Locate the cell with the specified text and output its [X, Y] center coordinate. 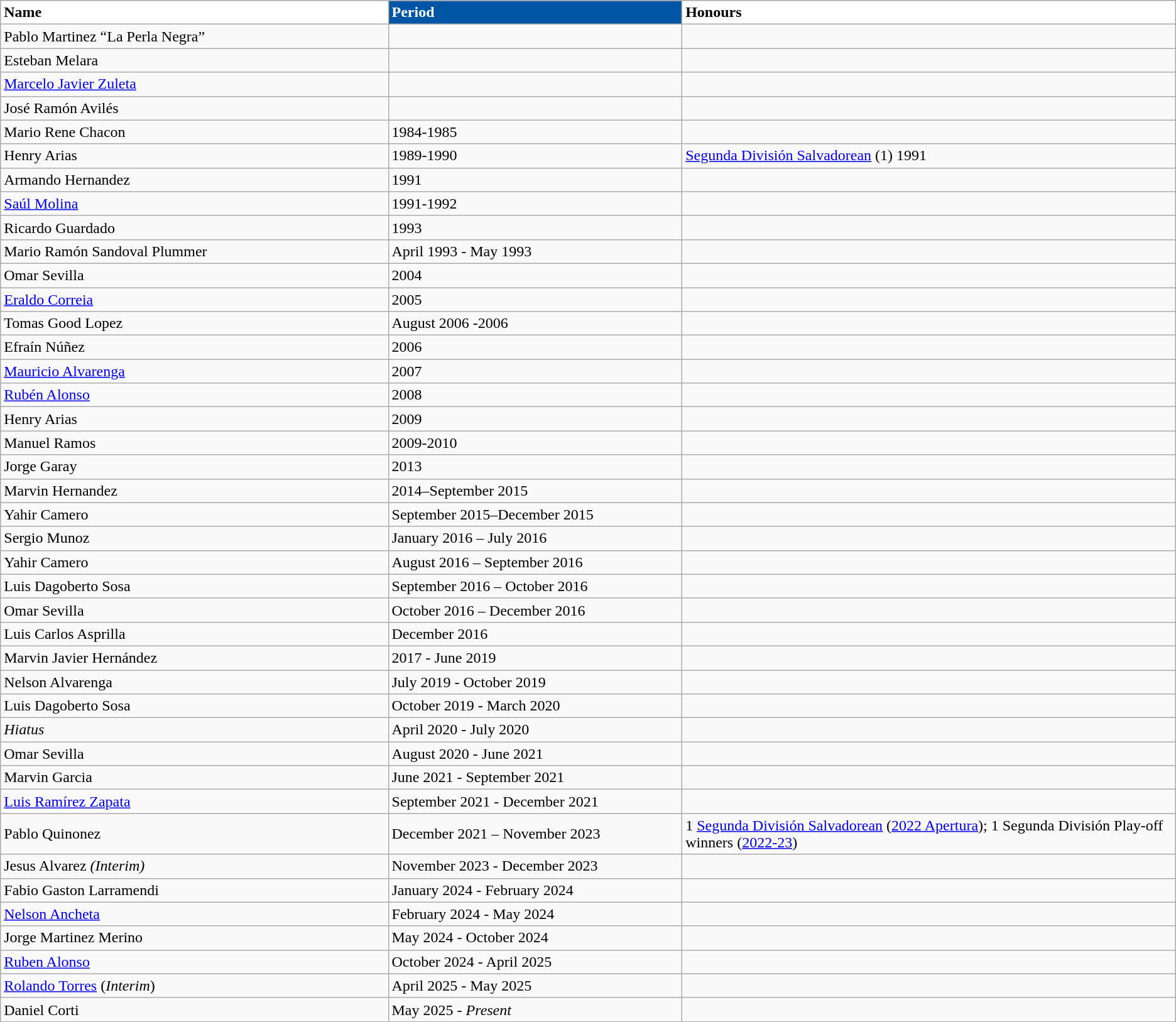
September 2015–December 2015 [535, 514]
October 2016 – December 2016 [535, 610]
April 1993 - May 1993 [535, 251]
2007 [535, 371]
2008 [535, 395]
Luis Ramírez Zapata [195, 802]
Saúl Molina [195, 204]
Fabio Gaston Larramendi [195, 890]
November 2023 - December 2023 [535, 866]
Pablo Martinez “La Perla Negra” [195, 36]
Marcelo Javier Zuleta [195, 84]
September 2021 - December 2021 [535, 802]
Jorge Garay [195, 467]
Rubén Alonso [195, 395]
Honours [929, 13]
1 Segunda División Salvadorean (2022 Apertura); 1 Segunda División Play-off winners (2022-23) [929, 834]
Marvin Javier Hernández [195, 658]
2009 [535, 419]
Period [535, 13]
Pablo Quinonez [195, 834]
Efraín Núñez [195, 347]
Ruben Alonso [195, 962]
Marvin Hernandez [195, 491]
May 2025 - Present [535, 1009]
Mauricio Alvarenga [195, 371]
José Ramón Avilés [195, 108]
January 2024 - February 2024 [535, 890]
1984-1985 [535, 132]
July 2019 - October 2019 [535, 682]
2017 - June 2019 [535, 658]
October 2024 - April 2025 [535, 962]
Nelson Ancheta [195, 914]
Sergio Munoz [195, 538]
August 2006 -2006 [535, 323]
Rolando Torres (Interim) [195, 986]
April 2025 - May 2025 [535, 986]
February 2024 - May 2024 [535, 914]
April 2020 - July 2020 [535, 730]
2004 [535, 275]
October 2019 - March 2020 [535, 706]
2006 [535, 347]
January 2016 – July 2016 [535, 538]
2013 [535, 467]
2009-2010 [535, 443]
Mario Rene Chacon [195, 132]
Eraldo Correia [195, 300]
Hiatus [195, 730]
1991-1992 [535, 204]
December 2016 [535, 634]
August 2016 – September 2016 [535, 562]
Armando Hernandez [195, 180]
Mario Ramón Sandoval Plummer [195, 251]
Daniel Corti [195, 1009]
2005 [535, 300]
Name [195, 13]
Esteban Melara [195, 60]
1991 [535, 180]
Ricardo Guardado [195, 227]
December 2021 – November 2023 [535, 834]
Manuel Ramos [195, 443]
1989-1990 [535, 156]
Tomas Good Lopez [195, 323]
September 2016 – October 2016 [535, 586]
1993 [535, 227]
2014–September 2015 [535, 491]
June 2021 - September 2021 [535, 778]
August 2020 - June 2021 [535, 754]
Jorge Martinez Merino [195, 938]
Luis Carlos Asprilla [195, 634]
Nelson Alvarenga [195, 682]
May 2024 - October 2024 [535, 938]
Marvin Garcia [195, 778]
Jesus Alvarez (Interim) [195, 866]
Segunda División Salvadorean (1) 1991 [929, 156]
